Identify which cell holds the provided text, then report its [x, y] central coordinate. 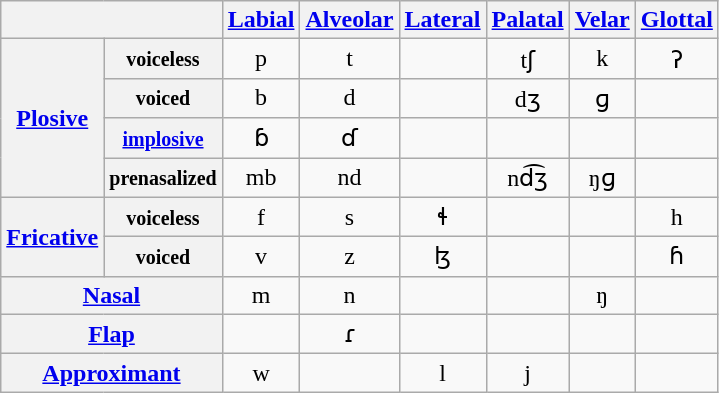
b [261, 98]
j [528, 373]
ɦ [676, 257]
Fricative [52, 236]
p [261, 59]
nd͡ʒ [528, 178]
h [676, 217]
ɬ [442, 217]
Nasal [112, 295]
nd [350, 178]
ɮ [442, 257]
ʔ [676, 59]
k [602, 59]
ɡ [602, 98]
ɗ [350, 138]
l [442, 373]
Alveolar [350, 20]
s [350, 217]
Lateral [442, 20]
m [261, 295]
Velar [602, 20]
z [350, 257]
ɾ [350, 334]
tʃ [528, 59]
w [261, 373]
mb [261, 178]
Approximant [112, 373]
d [350, 98]
v [261, 257]
dʒ [528, 98]
prenasalized [163, 178]
ŋɡ [602, 178]
n [350, 295]
Glottal [676, 20]
ɓ [261, 138]
ŋ [602, 295]
Flap [112, 334]
Plosive [52, 118]
implosive [163, 138]
Palatal [528, 20]
f [261, 217]
t [350, 59]
Labial [261, 20]
